Return [x, y] of the center of cell containing provided text 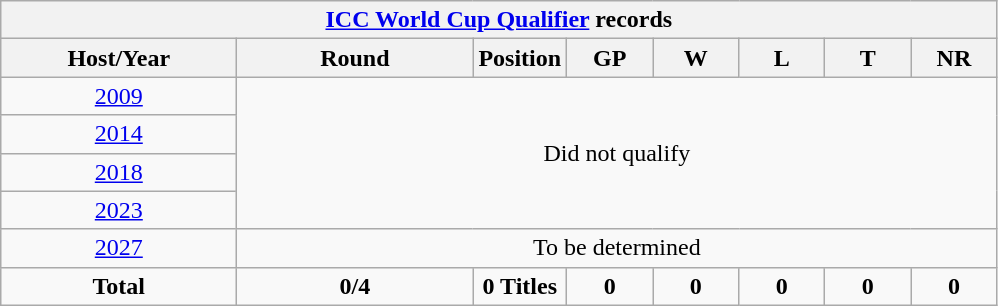
0/4 [355, 286]
Total [119, 286]
0 Titles [520, 286]
NR [954, 58]
2014 [119, 134]
T [868, 58]
Position [520, 58]
GP [610, 58]
L [782, 58]
2018 [119, 172]
To be determined [617, 248]
2023 [119, 210]
ICC World Cup Qualifier records [499, 20]
W [696, 58]
2009 [119, 96]
Host/Year [119, 58]
Round [355, 58]
Did not qualify [617, 153]
2027 [119, 248]
